Provide the (x, y) coordinate of the cell's center where the given text is located.  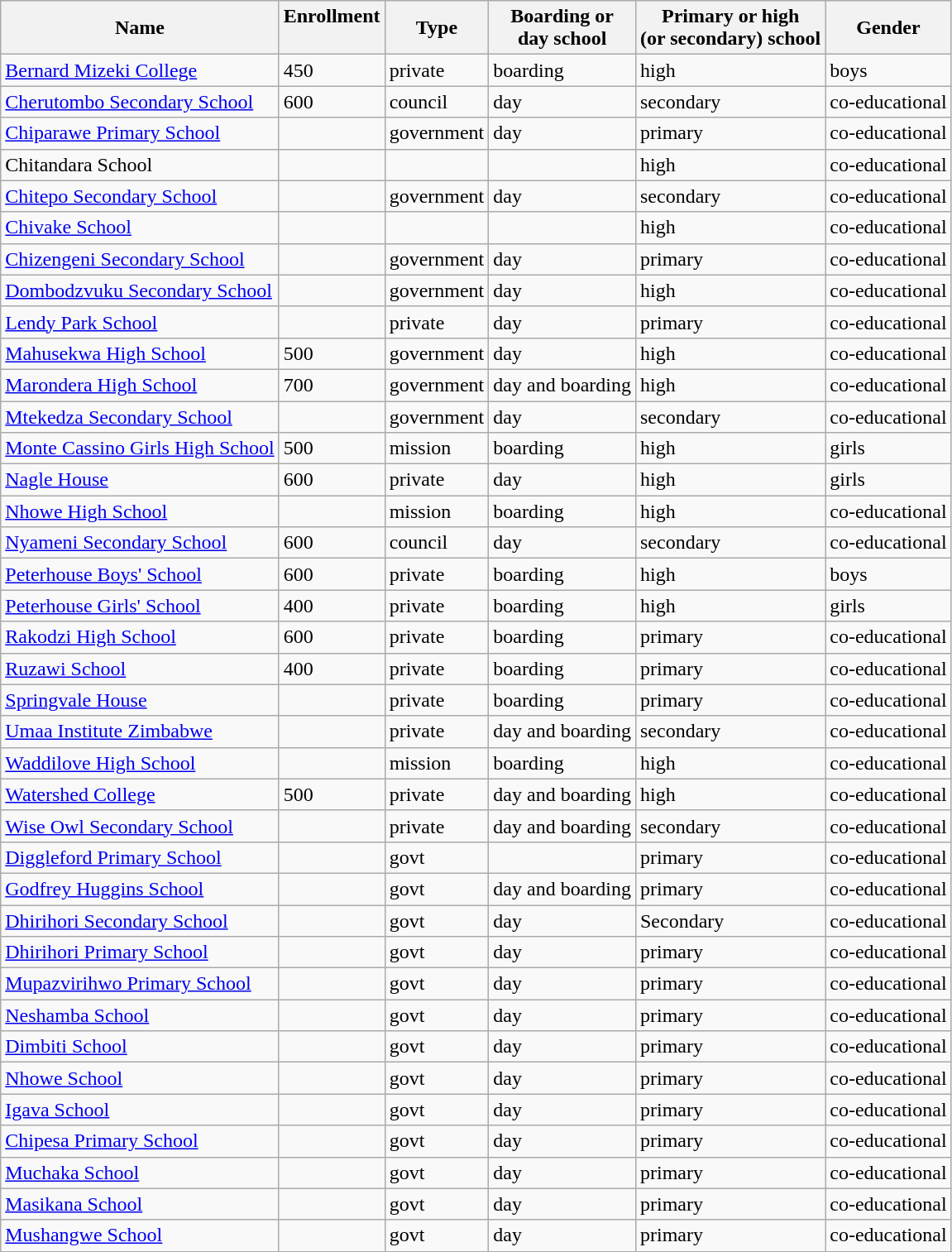
Marondera High School (140, 385)
Mupazvirihwo Primary School (140, 984)
Boarding or day school (562, 28)
Ruzawi School (140, 669)
Primary or high (or secondary) school (730, 28)
Enrollment (332, 28)
Type (437, 28)
Mahusekwa High School (140, 353)
Dimbiti School (140, 1047)
Waddilove High School (140, 763)
Name (140, 28)
Peterhouse Girls' School (140, 606)
Masikana School (140, 1204)
Monte Cassino Girls High School (140, 449)
Godfrey Huggins School (140, 889)
Wise Owl Secondary School (140, 826)
Chizengeni Secondary School (140, 259)
Gender (888, 28)
Nhowe School (140, 1078)
Chiparawe Primary School (140, 133)
Diggleford Primary School (140, 857)
Dombodzvuku Secondary School (140, 290)
Mtekedza Secondary School (140, 416)
Watershed College (140, 794)
Chitandara School (140, 165)
Dhirihori Secondary School (140, 921)
Umaa Institute Zimbabwe (140, 732)
Secondary (730, 921)
Cherutombo Secondary School (140, 102)
Neshamba School (140, 1015)
700 (332, 385)
Rakodzi High School (140, 637)
Nyameni Secondary School (140, 543)
Chivake School (140, 228)
450 (332, 70)
Bernard Mizeki College (140, 70)
Springvale House (140, 700)
Nagle House (140, 480)
Mushangwe School (140, 1235)
Peterhouse Boys' School (140, 574)
Dhirihori Primary School (140, 952)
Muchaka School (140, 1173)
Chipesa Primary School (140, 1141)
Igava School (140, 1110)
Nhowe High School (140, 511)
Lendy Park School (140, 322)
Chitepo Secondary School (140, 196)
